From the cell containing the given text, extract its center point as [x, y] coordinate. 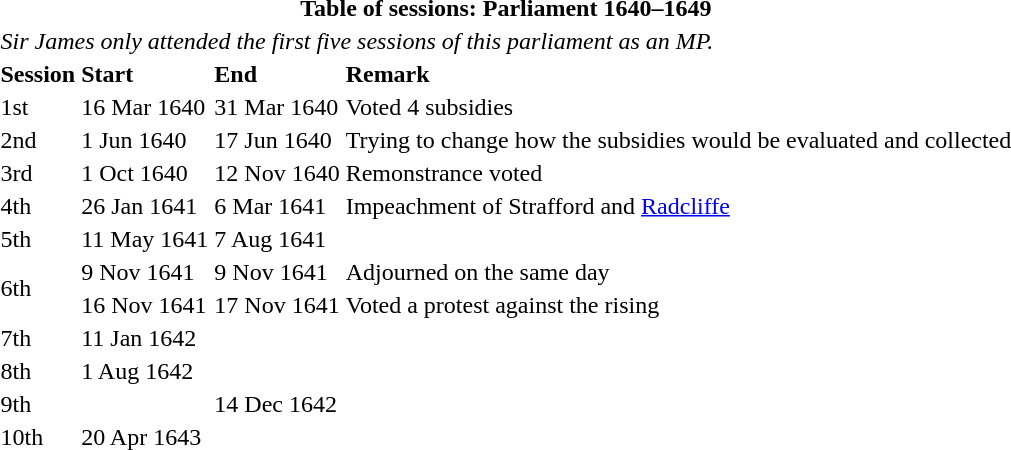
26 Jan 1641 [145, 206]
16 Mar 1640 [145, 107]
31 Mar 1640 [277, 107]
11 May 1641 [145, 239]
11 Jan 1642 [145, 338]
1 Jun 1640 [145, 140]
7 Aug 1641 [277, 239]
12 Nov 1640 [277, 173]
17 Nov 1641 [277, 305]
16 Nov 1641 [145, 305]
14 Dec 1642 [277, 404]
1 Aug 1642 [145, 371]
Start [145, 74]
End [277, 74]
1 Oct 1640 [145, 173]
6 Mar 1641 [277, 206]
17 Jun 1640 [277, 140]
